Search for the cell housing the specified text and yield its (X, Y) center coordinate. 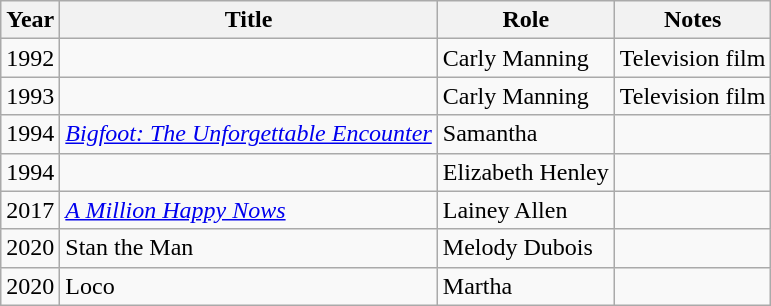
A Million Happy Nows (248, 210)
Role (526, 20)
Elizabeth Henley (526, 172)
Martha (526, 286)
Notes (692, 20)
2017 (30, 210)
1993 (30, 96)
Bigfoot: The Unforgettable Encounter (248, 134)
Stan the Man (248, 248)
Samantha (526, 134)
Loco (248, 286)
1992 (30, 58)
Year (30, 20)
Lainey Allen (526, 210)
Title (248, 20)
Melody Dubois (526, 248)
